Search for the cell housing the specified text and yield its (x, y) center coordinate. 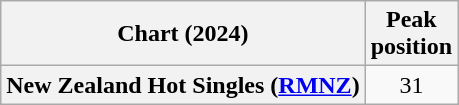
Peakposition (411, 34)
Chart (2024) (183, 34)
31 (411, 85)
New Zealand Hot Singles (RMNZ) (183, 85)
